Determine the (X, Y) coordinate at the center of the cell enclosing the given text.  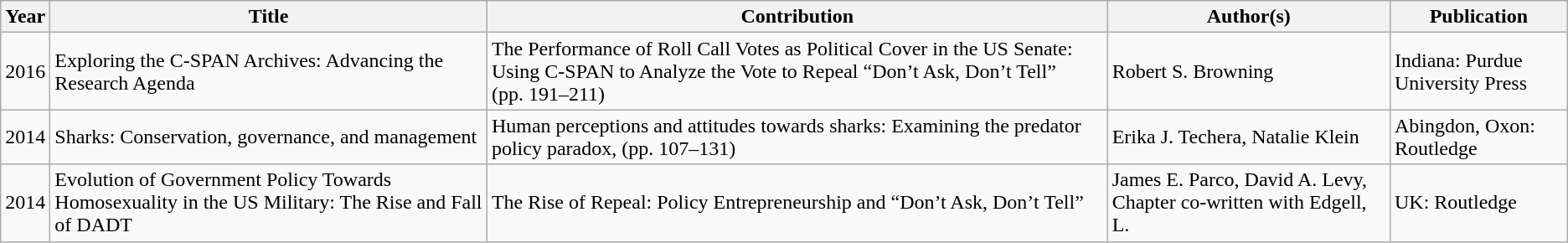
Erika J. Techera, Natalie Klein (1248, 137)
Sharks: Conservation, governance, and management (269, 137)
Title (269, 17)
Robert S. Browning (1248, 71)
The Rise of Repeal: Policy Entrepreneurship and “Don’t Ask, Don’t Tell” (797, 203)
Contribution (797, 17)
2016 (25, 71)
James E. Parco, David A. Levy, Chapter co-written with Edgell, L. (1248, 203)
UK: Routledge (1478, 203)
Human perceptions and attitudes towards sharks: Examining the predator policy paradox, (pp. 107–131) (797, 137)
Exploring the C-SPAN Archives: Advancing the Research Agenda (269, 71)
Abingdon, Oxon: Routledge (1478, 137)
Publication (1478, 17)
Indiana: Purdue University Press (1478, 71)
Year (25, 17)
Evolution of Government Policy Towards Homosexuality in the US Military: The Rise and Fall of DADT (269, 203)
Author(s) (1248, 17)
